Determine the (X, Y) coordinate at the center of the cell enclosing the given text.  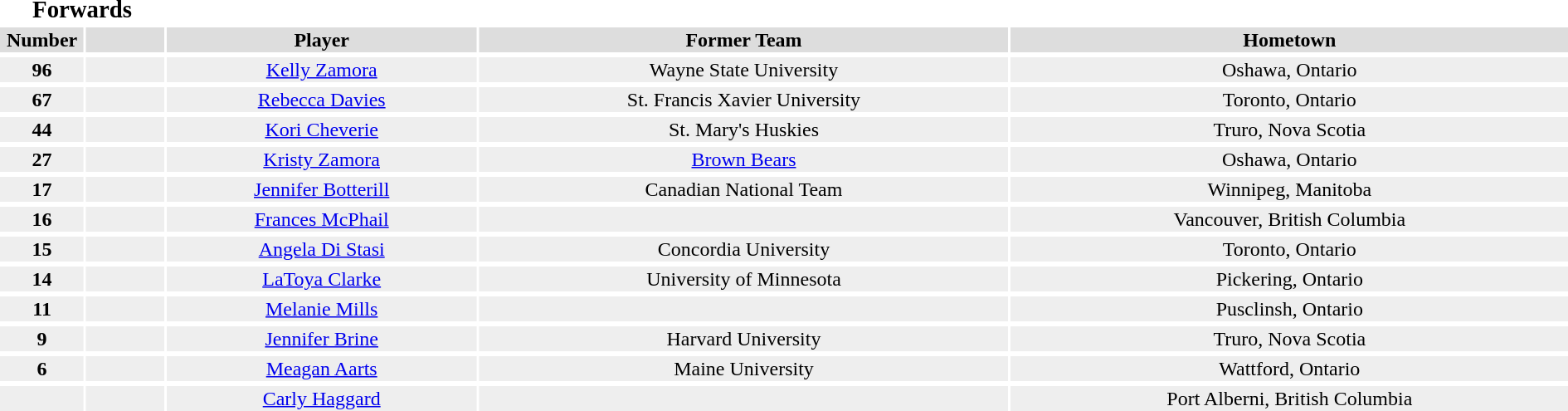
Harvard University (743, 339)
Wayne State University (743, 70)
Jennifer Brine (322, 339)
Wattford, Ontario (1289, 369)
Port Alberni, British Columbia (1289, 399)
Pickering, Ontario (1289, 279)
St. Francis Xavier University (743, 100)
Melanie Mills (322, 309)
Hometown (1289, 40)
15 (41, 249)
9 (41, 339)
Brown Bears (743, 159)
LaToya Clarke (322, 279)
Rebecca Davies (322, 100)
Angela Di Stasi (322, 249)
96 (41, 70)
Maine University (743, 369)
Concordia University (743, 249)
St. Mary's Huskies (743, 130)
Winnipeg, Manitoba (1289, 189)
Former Team (743, 40)
University of Minnesota (743, 279)
Kelly Zamora (322, 70)
Kori Cheverie (322, 130)
Number (41, 40)
Frances McPhail (322, 219)
44 (41, 130)
Vancouver, British Columbia (1289, 219)
Jennifer Botterill (322, 189)
Carly Haggard (322, 399)
Kristy Zamora (322, 159)
Pusclinsh, Ontario (1289, 309)
11 (41, 309)
14 (41, 279)
27 (41, 159)
Canadian National Team (743, 189)
Player (322, 40)
67 (41, 100)
6 (41, 369)
Meagan Aarts (322, 369)
16 (41, 219)
17 (41, 189)
